Pinpoint the cell where the given text exists, returning its (x, y) midpoint coordinate. 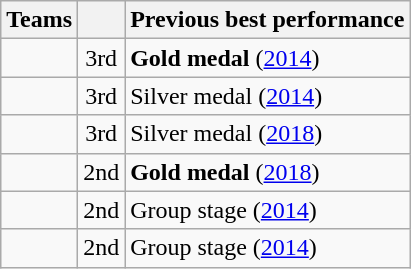
Gold medal (2018) (268, 172)
Silver medal (2014) (268, 96)
Gold medal (2014) (268, 58)
Previous best performance (268, 20)
Teams (40, 20)
Silver medal (2018) (268, 134)
